Return the (x, y) coordinate for the center point of the cell that contains the specified text.  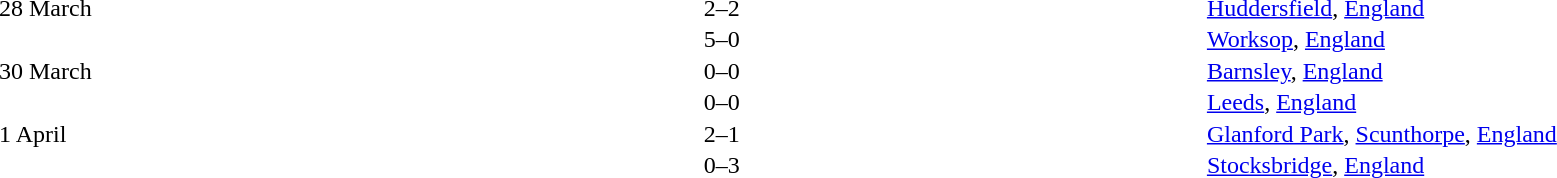
5–0 (722, 39)
2–1 (722, 134)
